Identify which cell holds the provided text, then report its [X, Y] central coordinate. 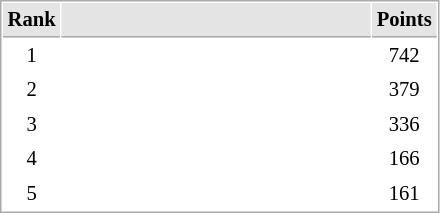
3 [32, 124]
161 [404, 194]
5 [32, 194]
4 [32, 158]
336 [404, 124]
166 [404, 158]
379 [404, 90]
742 [404, 56]
Rank [32, 20]
2 [32, 90]
Points [404, 20]
1 [32, 56]
